Find where the given text appears and provide that cell's center as (X, Y) coordinate. 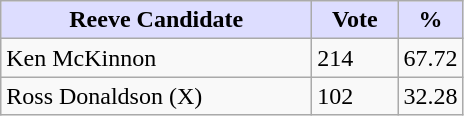
214 (355, 58)
Vote (355, 20)
67.72 (430, 58)
Ross Donaldson (X) (156, 96)
Ken McKinnon (156, 58)
102 (355, 96)
Reeve Candidate (156, 20)
32.28 (430, 96)
% (430, 20)
